Search for the cell housing the specified text and yield its [x, y] center coordinate. 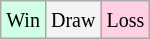
Draw [72, 20]
Win [24, 20]
Loss [126, 20]
